Output the (x, y) coordinate of the center of the cell containing the given text.  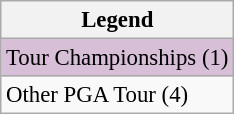
Other PGA Tour (4) (118, 95)
Legend (118, 20)
Tour Championships (1) (118, 58)
